Detect which cell encompasses the target text, then output its (X, Y) center coordinate. 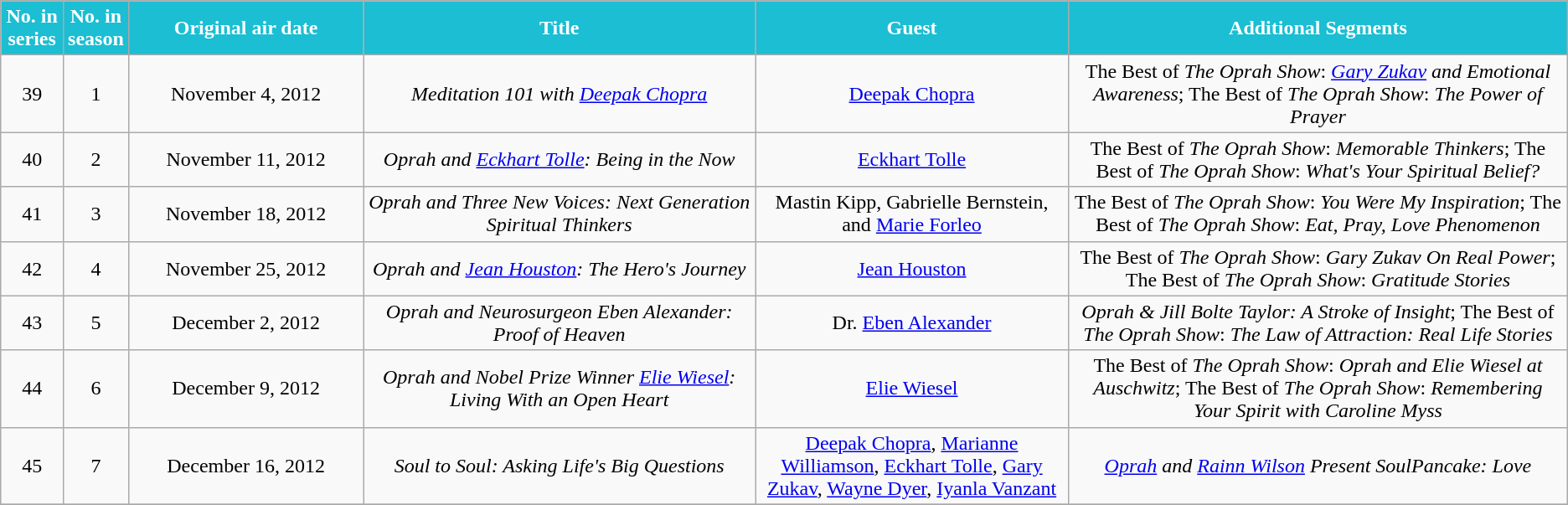
4 (96, 268)
3 (96, 214)
Oprah & Jill Bolte Taylor: A Stroke of Insight; The Best of The Oprah Show: The Law of Attraction: Real Life Stories (1318, 323)
Deepak Chopra, Marianne Williamson, Eckhart Tolle, Gary Zukav, Wayne Dyer, Iyanla Vanzant (912, 466)
43 (32, 323)
6 (96, 389)
Oprah and Jean Houston: The Hero's Journey (560, 268)
Oprah and Neurosurgeon Eben Alexander: Proof of Heaven (560, 323)
42 (32, 268)
5 (96, 323)
November 18, 2012 (246, 214)
2 (96, 159)
Dr. Eben Alexander (912, 323)
December 9, 2012 (246, 389)
Oprah and Eckhart Tolle: Being in the Now (560, 159)
Additional Segments (1318, 28)
39 (32, 94)
40 (32, 159)
Oprah and Rainn Wilson Present SoulPancake: Love (1318, 466)
The Best of The Oprah Show: Oprah and Elie Wiesel at Auschwitz; The Best of The Oprah Show: Remembering Your Spirit with Caroline Myss (1318, 389)
December 16, 2012 (246, 466)
41 (32, 214)
Original air date (246, 28)
The Best of The Oprah Show: Memorable Thinkers; The Best of The Oprah Show: What's Your Spiritual Belief? (1318, 159)
Eckhart Tolle (912, 159)
Meditation 101 with Deepak Chopra (560, 94)
November 4, 2012 (246, 94)
Soul to Soul: Asking Life's Big Questions (560, 466)
November 11, 2012 (246, 159)
Guest (912, 28)
The Best of The Oprah Show: Gary Zukav On Real Power; The Best of The Oprah Show: Gratitude Stories (1318, 268)
7 (96, 466)
45 (32, 466)
Mastin Kipp, Gabrielle Bernstein, and Marie Forleo (912, 214)
Oprah and Nobel Prize Winner Elie Wiesel: Living With an Open Heart (560, 389)
Deepak Chopra (912, 94)
44 (32, 389)
No. inseries (32, 28)
The Best of The Oprah Show: Gary Zukav and Emotional Awareness; The Best of The Oprah Show: The Power of Prayer (1318, 94)
Elie Wiesel (912, 389)
No. inseason (96, 28)
Oprah and Three New Voices: Next Generation Spiritual Thinkers (560, 214)
1 (96, 94)
November 25, 2012 (246, 268)
Title (560, 28)
December 2, 2012 (246, 323)
The Best of The Oprah Show: You Were My Inspiration; The Best of The Oprah Show: Eat, Pray, Love Phenomenon (1318, 214)
Jean Houston (912, 268)
